Detect which cell encompasses the target text, then output its [x, y] center coordinate. 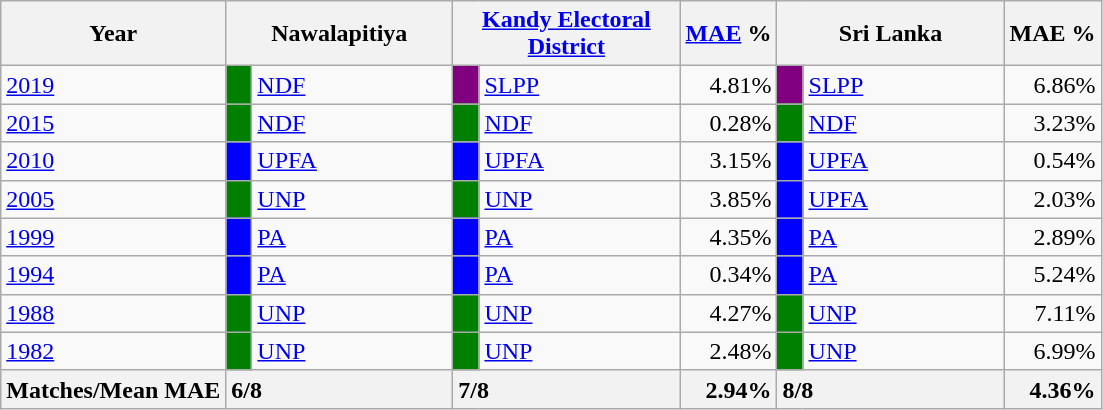
1999 [114, 237]
2010 [114, 161]
0.54% [1052, 161]
0.28% [728, 123]
8/8 [890, 389]
4.81% [728, 85]
Sri Lanka [890, 34]
3.23% [1052, 123]
Nawalapitiya [340, 34]
4.27% [728, 313]
2.48% [728, 351]
3.85% [728, 199]
Matches/Mean MAE [114, 389]
2005 [114, 199]
1982 [114, 351]
7/8 [566, 389]
6/8 [340, 389]
2.94% [728, 389]
2019 [114, 85]
1994 [114, 275]
3.15% [728, 161]
1988 [114, 313]
6.99% [1052, 351]
4.35% [728, 237]
2.03% [1052, 199]
Year [114, 34]
4.36% [1052, 389]
6.86% [1052, 85]
2015 [114, 123]
0.34% [728, 275]
2.89% [1052, 237]
7.11% [1052, 313]
5.24% [1052, 275]
Kandy Electoral District [566, 34]
